Output the (x, y) coordinate of the center of the cell containing the given text.  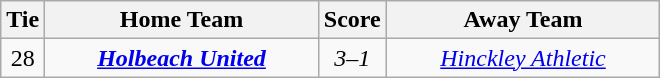
Tie (23, 20)
3–1 (352, 58)
Away Team (523, 20)
Home Team (182, 20)
Holbeach United (182, 58)
Score (352, 20)
28 (23, 58)
Hinckley Athletic (523, 58)
